Search for the cell housing the specified text and yield its [x, y] center coordinate. 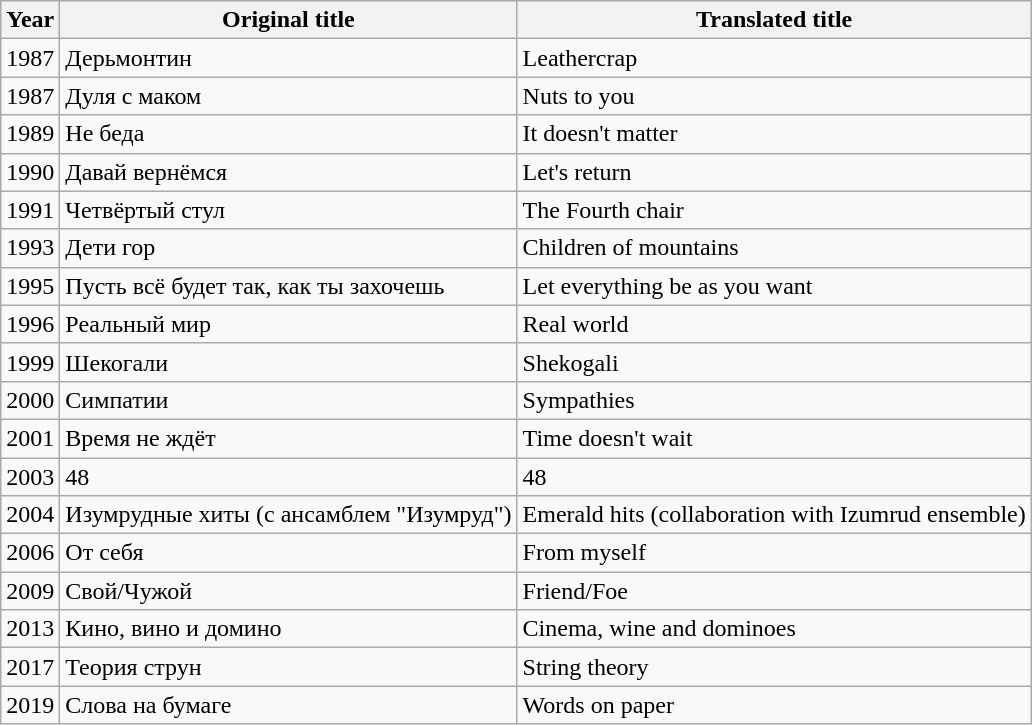
Пусть всё будет так, как ты захочешь [288, 286]
От себя [288, 553]
1995 [30, 286]
Shekogali [774, 362]
Четвёртый стул [288, 210]
Не беда [288, 134]
String theory [774, 667]
Давай вернёмся [288, 172]
2000 [30, 400]
Шекогали [288, 362]
Свой/Чужой [288, 591]
Симпатии [288, 400]
Дуля с маком [288, 96]
The Fourth chair [774, 210]
1993 [30, 248]
Nuts to you [774, 96]
Реальный мир [288, 324]
Leathercrap [774, 58]
2004 [30, 515]
Дерьмонтин [288, 58]
Friend/Foe [774, 591]
2006 [30, 553]
2017 [30, 667]
1999 [30, 362]
Year [30, 20]
Children of mountains [774, 248]
Real world [774, 324]
1991 [30, 210]
Time doesn't wait [774, 438]
From myself [774, 553]
2013 [30, 629]
Cinema, wine and dominoes [774, 629]
2009 [30, 591]
2019 [30, 705]
Let's return [774, 172]
2003 [30, 477]
Дети гор [288, 248]
1990 [30, 172]
Emerald hits (collaboration with Izumrud ensemble) [774, 515]
1989 [30, 134]
Sympathies [774, 400]
Кино, вино и домино [288, 629]
Время не ждёт [288, 438]
Теория струн [288, 667]
Слова на бумаге [288, 705]
2001 [30, 438]
Original title [288, 20]
Translated title [774, 20]
It doesn't matter [774, 134]
1996 [30, 324]
Words on paper [774, 705]
Изумрудные хиты (с ансамблем "Изумруд") [288, 515]
Let everything be as you want [774, 286]
